Return [X, Y] of the center of cell containing provided text 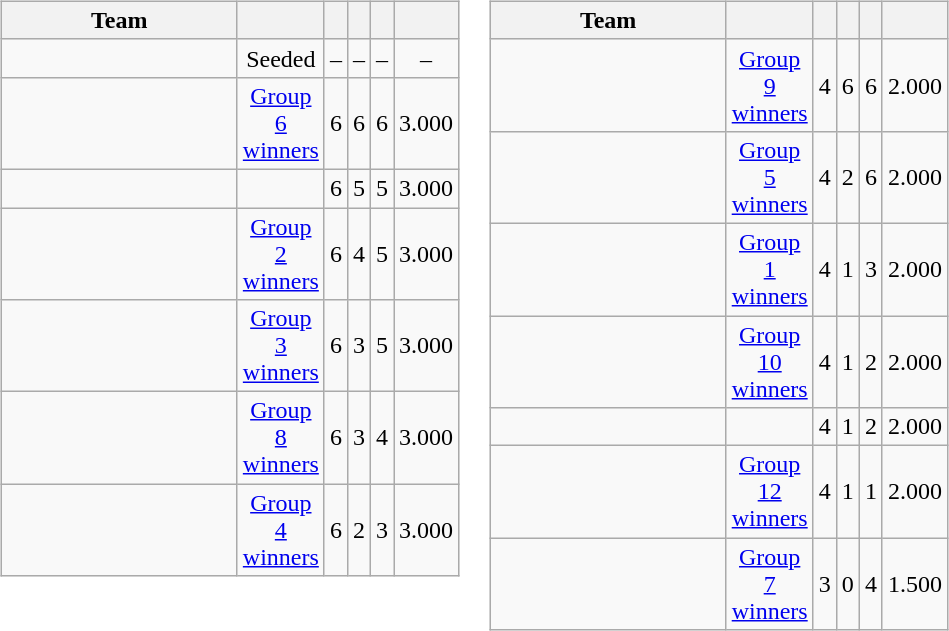
Group 12 winners [770, 492]
Group 7 winners [770, 584]
0 [848, 584]
Group 1 winners [770, 269]
Group 6 winners [280, 123]
Group 4 winners [280, 530]
Group 5 winners [770, 177]
Group 9 winners [770, 85]
Seeded [280, 58]
Group 8 winners [280, 438]
Group 2 winners [280, 254]
1.500 [914, 584]
Group 10 winners [770, 362]
Group 3 winners [280, 346]
